Scan for the cell matching the given text and deliver its [X, Y] coordinate at center. 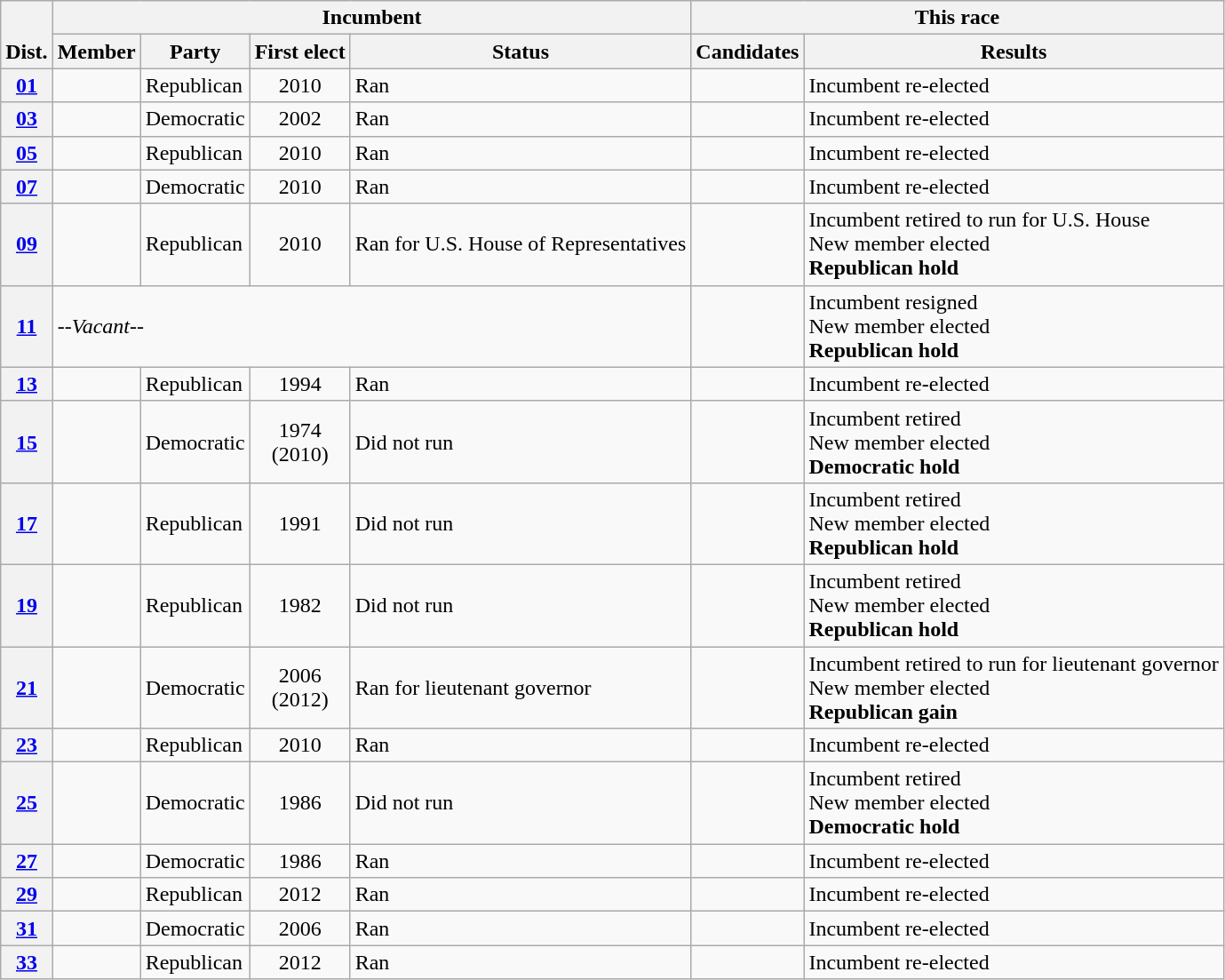
25 [27, 803]
27 [27, 861]
First elect [300, 52]
Dist. [27, 35]
Results [1014, 52]
Incumbent resignedNew member electedRepublican hold [1014, 326]
29 [27, 895]
Ran for U.S. House of Representatives [521, 244]
Candidates [748, 52]
33 [27, 962]
15 [27, 442]
11 [27, 326]
09 [27, 244]
1974(2010) [300, 442]
--Vacant-- [371, 326]
Incumbent [371, 18]
23 [27, 745]
1991 [300, 523]
03 [27, 119]
Ran for lieutenant governor [521, 688]
Member [96, 52]
Status [521, 52]
2002 [300, 119]
13 [27, 384]
31 [27, 928]
This race [958, 18]
01 [27, 85]
Incumbent retired to run for lieutenant governorNew member electedRepublican gain [1014, 688]
17 [27, 523]
Incumbent retired to run for U.S. HouseNew member electedRepublican hold [1014, 244]
1982 [300, 605]
Party [195, 52]
2006(2012) [300, 688]
19 [27, 605]
1994 [300, 384]
07 [27, 187]
21 [27, 688]
05 [27, 153]
2006 [300, 928]
